Extract the (X, Y) coordinate from the center of the cell holding the provided text.  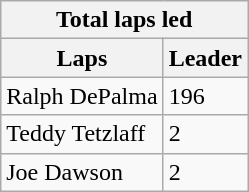
Total laps led (124, 20)
Teddy Tetzlaff (82, 134)
Ralph DePalma (82, 96)
Laps (82, 58)
Joe Dawson (82, 172)
Leader (205, 58)
196 (205, 96)
